Determine the (x, y) coordinate at the center of the cell enclosing the given text.  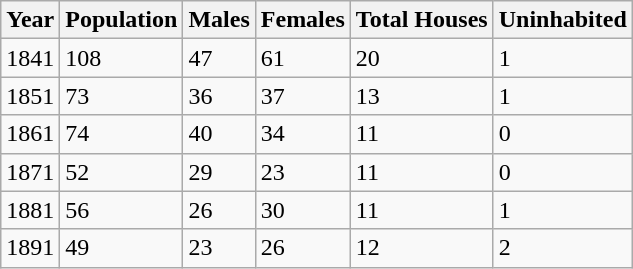
74 (122, 134)
1841 (30, 58)
1871 (30, 172)
49 (122, 248)
1891 (30, 248)
1861 (30, 134)
108 (122, 58)
2 (562, 248)
Uninhabited (562, 20)
40 (219, 134)
1851 (30, 96)
Males (219, 20)
36 (219, 96)
13 (422, 96)
1881 (30, 210)
20 (422, 58)
30 (302, 210)
73 (122, 96)
47 (219, 58)
29 (219, 172)
12 (422, 248)
37 (302, 96)
52 (122, 172)
Total Houses (422, 20)
Females (302, 20)
34 (302, 134)
56 (122, 210)
Population (122, 20)
61 (302, 58)
Year (30, 20)
